Return [X, Y] of the center of cell containing provided text 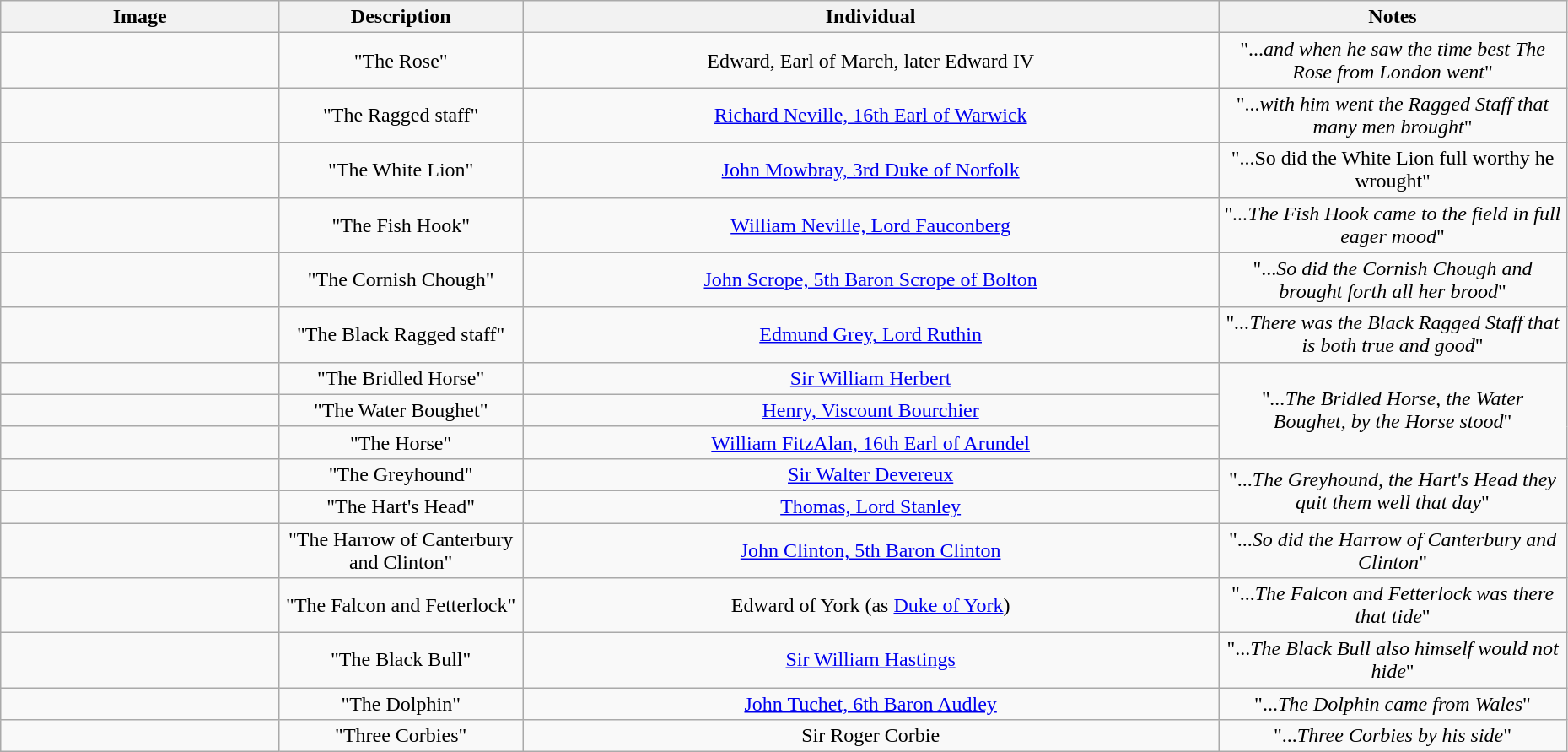
Sir William Herbert [870, 378]
"...The Dolphin came from Wales" [1393, 704]
Sir William Hastings [870, 660]
"...and when he saw the time best The Rose from London went" [1393, 61]
John Scrope, 5th Baron Scrope of Bolton [870, 280]
"The Cornish Chough" [401, 280]
"...The Bridled Horse, the Water Boughet, by the Horse stood" [1393, 410]
Henry, Viscount Bourchier [870, 410]
Thomas, Lord Stanley [870, 506]
John Tuchet, 6th Baron Audley [870, 704]
"...The Black Bull also himself would not hide" [1393, 660]
Image [140, 17]
John Clinton, 5th Baron Clinton [870, 550]
William Neville, Lord Fauconberg [870, 225]
Richard Neville, 16th Earl of Warwick [870, 115]
"The Dolphin" [401, 704]
"...with him went the Ragged Staff that many men brought" [1393, 115]
"The Fish Hook" [401, 225]
Notes [1393, 17]
"The Black Bull" [401, 660]
"...Three Corbies by his side" [1393, 736]
Edward of York (as Duke of York) [870, 606]
"The Black Ragged staff" [401, 334]
"The Rose" [401, 61]
"The Hart's Head" [401, 506]
"The Bridled Horse" [401, 378]
"The White Lion" [401, 170]
"...So did the Harrow of Canterbury and Clinton" [1393, 550]
"...There was the Black Ragged Staff that is both true and good" [1393, 334]
"...The Falcon and Fetterlock was there that tide" [1393, 606]
John Mowbray, 3rd Duke of Norfolk [870, 170]
Sir Roger Corbie [870, 736]
"The Ragged staff" [401, 115]
Edward, Earl of March, later Edward IV [870, 61]
"Three Corbies" [401, 736]
"The Harrow of Canterbury and Clinton" [401, 550]
William FitzAlan, 16th Earl of Arundel [870, 442]
"...So did the White Lion full worthy he wrought" [1393, 170]
"...So did the Cornish Chough and brought forth all her brood" [1393, 280]
"...The Greyhound, the Hart's Head they quit them well that day" [1393, 490]
"The Falcon and Fetterlock" [401, 606]
Individual [870, 17]
"The Greyhound" [401, 474]
Description [401, 17]
"The Horse" [401, 442]
"The Water Boughet" [401, 410]
Edmund Grey, Lord Ruthin [870, 334]
"...The Fish Hook came to the field in full eager mood" [1393, 225]
Sir Walter Devereux [870, 474]
